Output the [x, y] coordinate of the center of the cell containing the given text.  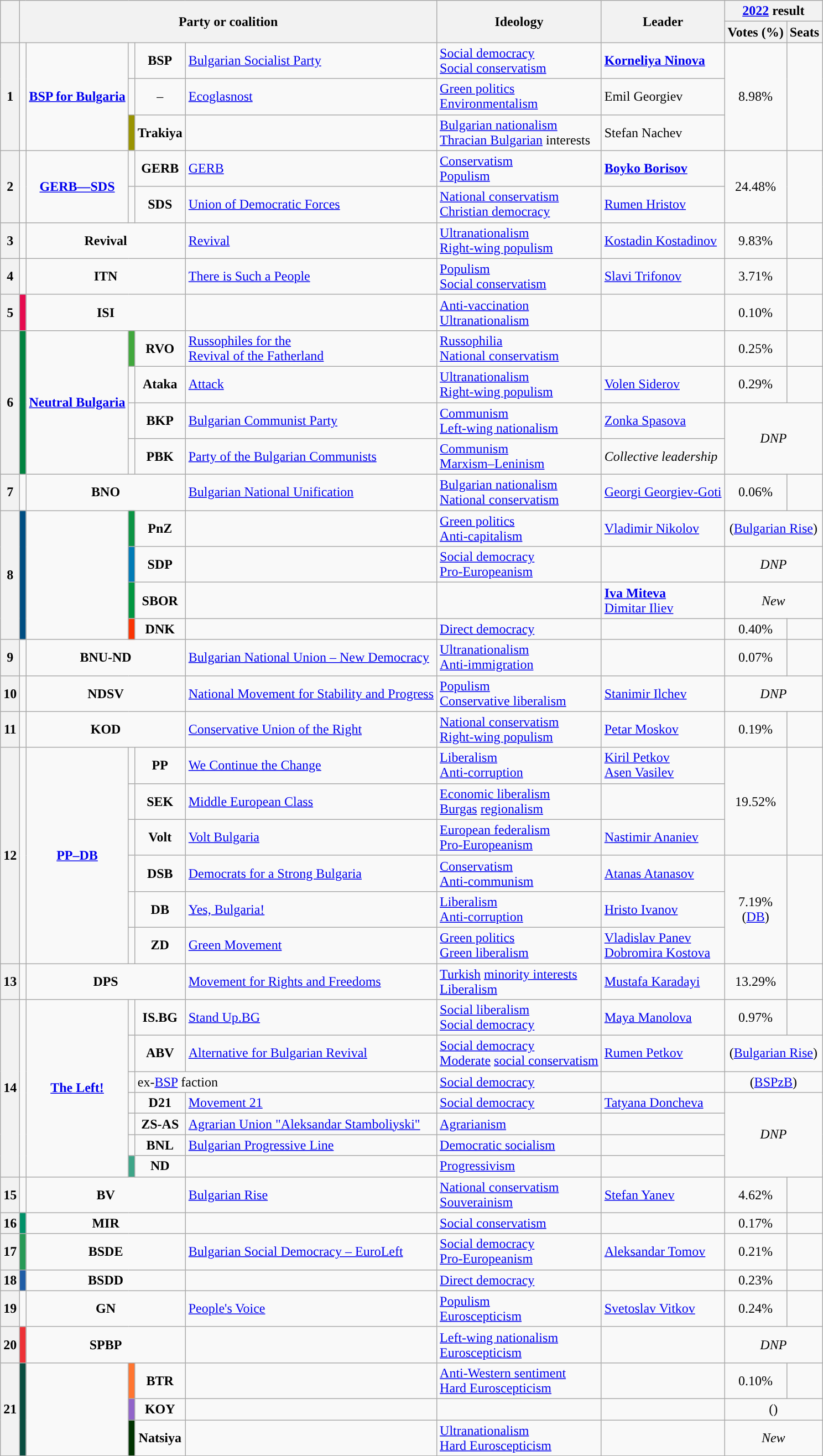
BSP for Bulgaria [77, 96]
0.17% [756, 1223]
0.97% [756, 1018]
Seats [804, 32]
SPBP [106, 1344]
Emil Georgiev [663, 96]
2022 result [773, 11]
BKP [160, 420]
Stefan Yanev [663, 1195]
PBK [160, 457]
Vladislav PanevDobromira Kostova [663, 945]
17 [10, 1251]
BTR [160, 1381]
(BSPzB) [773, 1082]
5 [10, 312]
People's Voice [311, 1309]
Progressivism [519, 1166]
Party of the Bulgarian Communists [311, 457]
Stand Up.BG [311, 1018]
Green politicsGreen liberalism [519, 945]
Slavi Trifonov [663, 277]
Rumen Hristov [663, 205]
Movement 21 [311, 1103]
SBOR [160, 601]
Aleksandar Tomov [663, 1251]
13 [10, 981]
ZS-AS [160, 1124]
Ideology [519, 22]
Neutral Bulgaria [77, 402]
DPS [106, 981]
Turkish minority interestsLiberalism [519, 981]
24.48% [756, 186]
SDP [160, 564]
0.07% [756, 657]
0.06% [756, 492]
ND [160, 1166]
Petar Moskov [663, 729]
Economic liberalismBurgas regionalism [519, 801]
Maya Manolova [663, 1018]
Mustafa Karadayi [663, 981]
GN [106, 1309]
SDS [160, 205]
Party or coalition [228, 22]
UltranationalismHard Euroscepticism [519, 1437]
19 [10, 1309]
2 [10, 186]
BNL [160, 1145]
Left-wing nationalismEuroscepticism [519, 1344]
KOY [160, 1409]
National conservatismRight-wing populism [519, 729]
Social liberalismSocial democracy [519, 1018]
KOD [106, 729]
Trakiya [160, 133]
13.29% [756, 981]
Georgi Georgiev-Goti [663, 492]
ISI [106, 312]
4 [10, 277]
Atanas Atanasov [663, 873]
Russophiles for theRevival of the Fatherland [311, 349]
0.23% [756, 1280]
PopulismEuroscepticism [519, 1309]
Attack [311, 384]
Leader [663, 22]
DNK [160, 629]
Green Movement [311, 945]
DSB [160, 873]
ZD [160, 945]
BSDE [106, 1251]
Bulgarian National Unification [311, 492]
Middle European Class [311, 801]
National conservatismChristian democracy [519, 205]
7.19%(DB) [756, 909]
Volt Bulgaria [311, 838]
21 [10, 1409]
1 [10, 96]
PopulismConservative liberalism [519, 694]
PopulismSocial conservatism [519, 277]
Bulgarian National Union – New Democracy [311, 657]
0.40% [756, 629]
3.71% [756, 277]
Ecoglasnost [311, 96]
Yes, Bulgaria! [311, 909]
10 [10, 694]
Green politicsEnvironmentalism [519, 96]
National conservatismSouverainism [519, 1195]
Social conservatism [519, 1223]
16 [10, 1223]
Vladimir Nikolov [663, 529]
11 [10, 729]
Bulgarian Social Democracy – EuroLeft [311, 1251]
ConservatismPopulism [519, 168]
IS.BG [160, 1018]
NDSV [106, 694]
There is Such a People [311, 277]
6 [10, 402]
DB [160, 909]
ConservatismAnti-communism [519, 873]
Social democracy Moderate social conservatism [519, 1053]
Boyko Borisov [663, 168]
Kostadin Kostadinov [663, 240]
BNO [106, 492]
14 [10, 1088]
MIR [106, 1223]
SEK [160, 801]
PP [160, 766]
D21 [160, 1103]
Rumen Petkov [663, 1053]
Natsiya [160, 1437]
7 [10, 492]
Alternative for Bulgarian Revival [311, 1053]
Volt [160, 838]
Korneliya Ninova [663, 61]
Kiril PetkovAsen Vasilev [663, 766]
ex-BSP faction [285, 1082]
20 [10, 1344]
Ataka [160, 384]
9.83% [756, 240]
Conservative Union of the Right [311, 729]
Bulgarian Progressive Line [311, 1145]
National Movement for Stability and Progress [311, 694]
The Left! [77, 1088]
Bulgarian Rise [311, 1195]
ITN [106, 277]
UltranationalismAnti-immigration [519, 657]
Democratic socialism [519, 1145]
RussophiliaNational conservatism [519, 349]
Bulgarian Communist Party [311, 420]
19.52% [756, 801]
0.24% [756, 1309]
Social democracySocial conservatism [519, 61]
0.25% [756, 349]
– [160, 96]
8.98% [756, 96]
Democrats for a Strong Bulgaria [311, 873]
Bulgarian Socialist Party [311, 61]
Anti-Western sentimentHard Euroscepticism [519, 1381]
Tatyana Doncheva [663, 1103]
Bulgarian nationalismNational conservatism [519, 492]
Bulgarian nationalismThracian Bulgarian interests [519, 133]
PP–DB [77, 855]
15 [10, 1195]
Svetoslav Vitkov [663, 1309]
RVO [160, 349]
Green politicsAnti-capitalism [519, 529]
Stanimir Ilchev [663, 694]
Agrarianism [519, 1124]
Union of Democratic Forces [311, 205]
0.21% [756, 1251]
CommunismLeft-wing nationalism [519, 420]
We Continue the Change [311, 766]
0.19% [756, 729]
GERB—SDS [77, 186]
BSDD [106, 1280]
Hristo Ivanov [663, 909]
Zonka Spasova [663, 420]
Agrarian Union "Aleksandar Stamboliyski" [311, 1124]
Movement for Rights and Freedoms [311, 981]
Iva MitevaDimitar Iliev [663, 601]
BNU-ND [106, 657]
Collective leadership [663, 457]
Nastimir Ananiev [663, 838]
BSP [160, 61]
3 [10, 240]
8 [10, 575]
BV [106, 1195]
0.29% [756, 384]
Volen Siderov [663, 384]
PnZ [160, 529]
ABV [160, 1053]
Stefan Nachev [663, 133]
European federalismPro-Europeanism [519, 838]
CommunismMarxism–Leninism [519, 457]
Votes (%) [756, 32]
12 [10, 855]
() [773, 1409]
4.62% [756, 1195]
18 [10, 1280]
9 [10, 657]
Anti-vaccinationUltranationalism [519, 312]
